Determine the (x, y) coordinate at the center of the cell enclosing the given text.  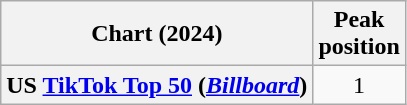
Peakposition (359, 34)
US TikTok Top 50 (Billboard) (157, 85)
1 (359, 85)
Chart (2024) (157, 34)
